Output the (X, Y) coordinate of the center of the cell containing the given text.  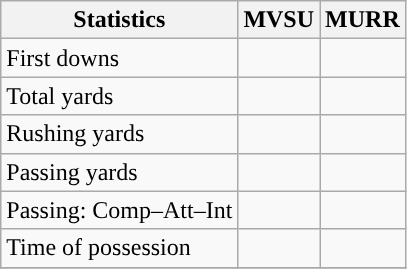
Statistics (120, 20)
Total yards (120, 96)
MURR (363, 20)
MVSU (279, 20)
Time of possession (120, 248)
First downs (120, 58)
Passing: Comp–Att–Int (120, 210)
Rushing yards (120, 134)
Passing yards (120, 172)
